Output the (X, Y) coordinate of the center of the cell containing the given text.  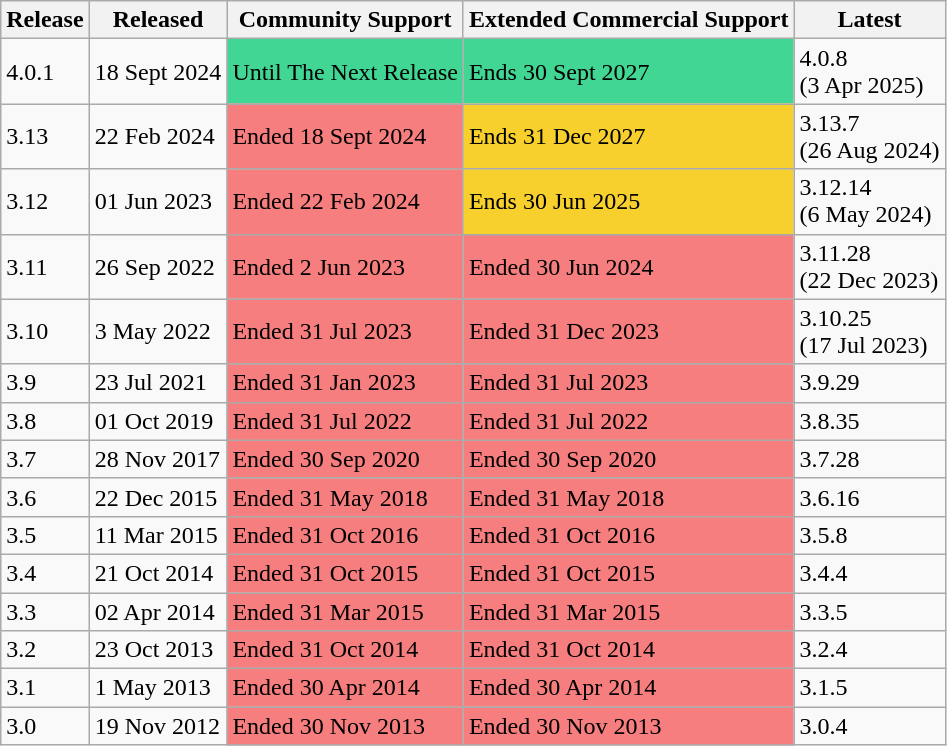
3.11.28(22 Dec 2023) (870, 266)
3.2 (45, 650)
19 Nov 2012 (158, 726)
3.9 (45, 383)
3.7 (45, 459)
3.4.4 (870, 573)
Ends 31 Dec 2027 (628, 136)
3.5.8 (870, 535)
4.0.1 (45, 72)
Ends 30 Jun 2025 (628, 202)
Until The Next Release (346, 72)
3.8 (45, 421)
01 Oct 2019 (158, 421)
22 Dec 2015 (158, 497)
21 Oct 2014 (158, 573)
Community Support (346, 20)
3.3 (45, 611)
Ends 30 Sept 2027 (628, 72)
3.10.25(17 Jul 2023) (870, 332)
3.13.7(26 Aug 2024) (870, 136)
3.8.35 (870, 421)
28 Nov 2017 (158, 459)
3.11 (45, 266)
3.3.5 (870, 611)
Latest (870, 20)
Ended 18 Sept 2024 (346, 136)
3.7.28 (870, 459)
3.5 (45, 535)
23 Oct 2013 (158, 650)
3 May 2022 (158, 332)
3.12 (45, 202)
3.6 (45, 497)
Ended 31 Jan 2023 (346, 383)
3.9.29 (870, 383)
1 May 2013 (158, 688)
26 Sep 2022 (158, 266)
22 Feb 2024 (158, 136)
23 Jul 2021 (158, 383)
Extended Commercial Support (628, 20)
3.0.4 (870, 726)
11 Mar 2015 (158, 535)
01 Jun 2023 (158, 202)
3.0 (45, 726)
3.1 (45, 688)
02 Apr 2014 (158, 611)
Ended 22 Feb 2024 (346, 202)
4.0.8(3 Apr 2025) (870, 72)
3.2.4 (870, 650)
Ended 30 Jun 2024 (628, 266)
3.6.16 (870, 497)
3.4 (45, 573)
3.10 (45, 332)
3.12.14(6 May 2024) (870, 202)
Released (158, 20)
3.1.5 (870, 688)
3.13 (45, 136)
Ended 2 Jun 2023 (346, 266)
Ended 31 Dec 2023 (628, 332)
18 Sept 2024 (158, 72)
Release (45, 20)
